Determine the [x, y] coordinate at the center of the cell enclosing the given text.  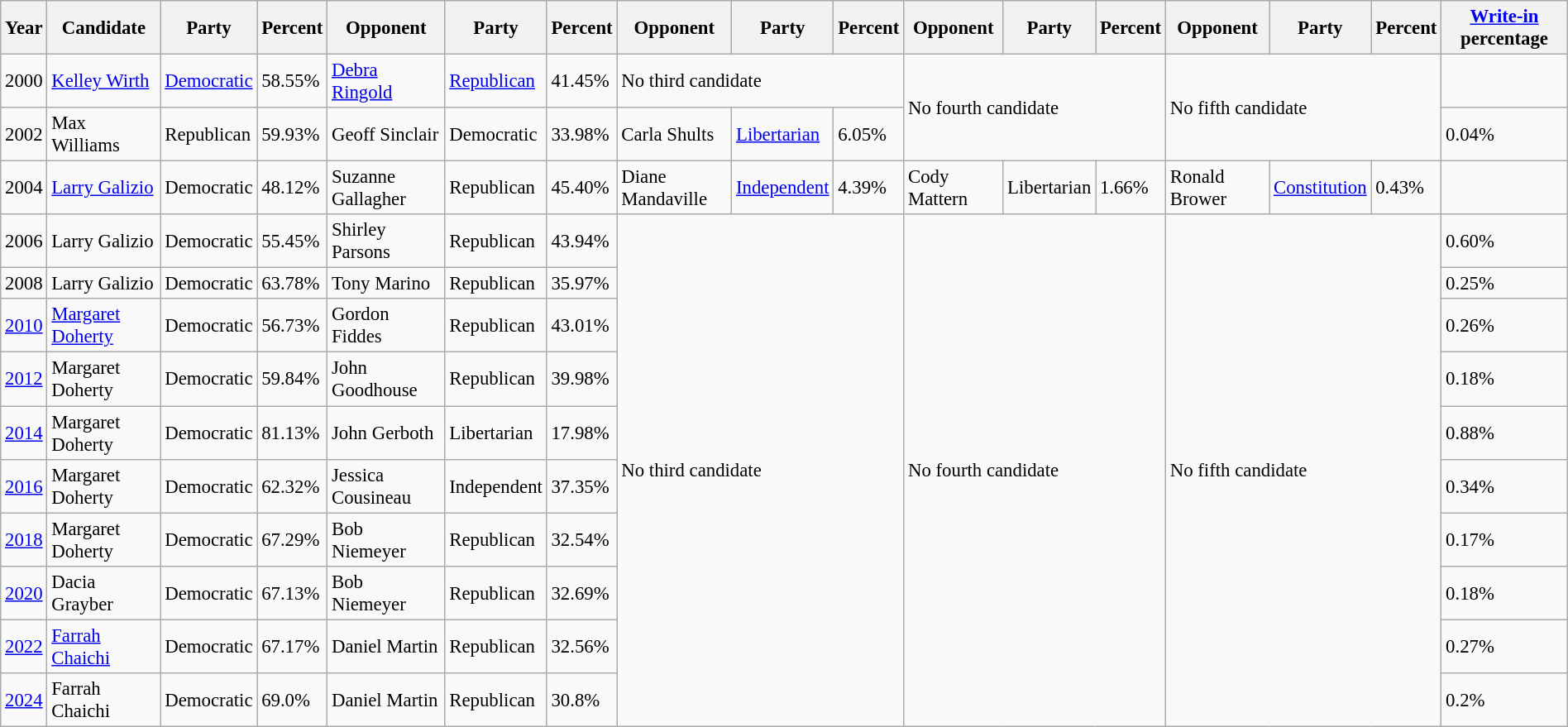
32.56% [582, 647]
John Gerboth [386, 432]
0.88% [1505, 432]
2018 [24, 539]
1.66% [1131, 189]
Year [24, 28]
39.98% [582, 379]
67.29% [293, 539]
2000 [24, 81]
0.04% [1505, 134]
Suzanne Gallagher [386, 189]
37.35% [582, 486]
4.39% [868, 189]
2006 [24, 242]
30.8% [582, 700]
2012 [24, 379]
41.45% [582, 81]
Ronald Brower [1217, 189]
0.2% [1505, 700]
43.94% [582, 242]
2004 [24, 189]
Cody Mattern [954, 189]
2022 [24, 647]
32.69% [582, 592]
0.25% [1505, 284]
Write-in percentage [1505, 28]
62.32% [293, 486]
58.55% [293, 81]
Kelley Wirth [104, 81]
0.43% [1406, 189]
6.05% [868, 134]
59.84% [293, 379]
Diane Mandaville [675, 189]
2020 [24, 592]
2024 [24, 700]
67.13% [293, 592]
John Goodhouse [386, 379]
Dacia Grayber [104, 592]
2002 [24, 134]
Geoff Sinclair [386, 134]
17.98% [582, 432]
0.34% [1505, 486]
Jessica Cousineau [386, 486]
55.45% [293, 242]
0.26% [1505, 326]
Carla Shults [675, 134]
0.60% [1505, 242]
2014 [24, 432]
33.98% [582, 134]
Candidate [104, 28]
Max Williams [104, 134]
Constitution [1320, 189]
45.40% [582, 189]
63.78% [293, 284]
67.17% [293, 647]
2010 [24, 326]
69.0% [293, 700]
35.97% [582, 284]
2008 [24, 284]
0.17% [1505, 539]
56.73% [293, 326]
32.54% [582, 539]
Tony Marino [386, 284]
59.93% [293, 134]
Gordon Fiddes [386, 326]
43.01% [582, 326]
Shirley Parsons [386, 242]
2016 [24, 486]
48.12% [293, 189]
0.27% [1505, 647]
Debra Ringold [386, 81]
81.13% [293, 432]
